Detect which cell encompasses the target text, then output its [x, y] center coordinate. 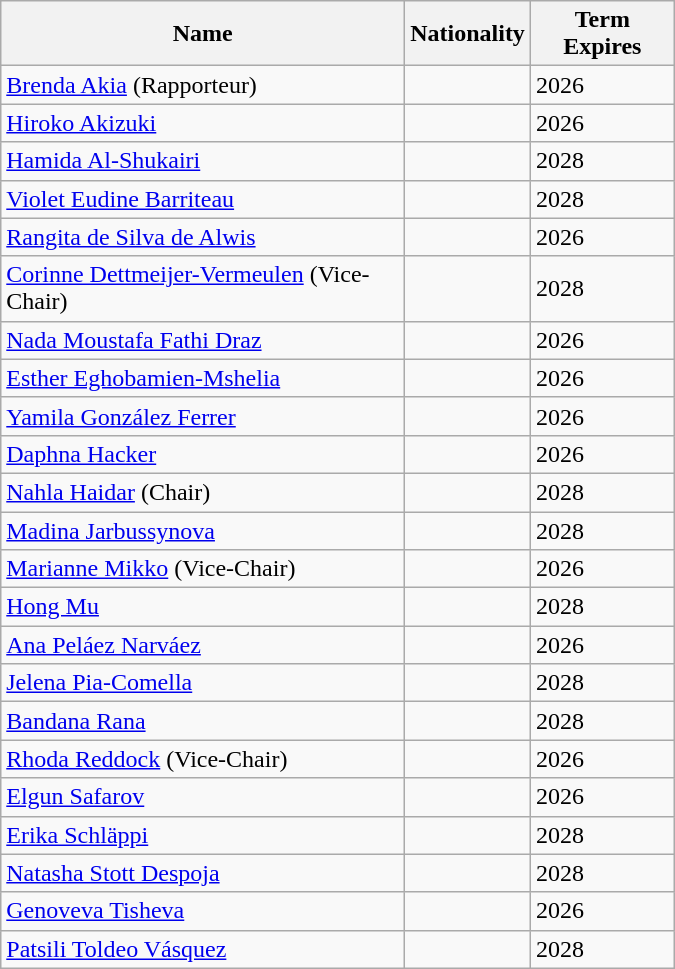
Jelena Pia-Comella [203, 683]
Erika Schläppi [203, 835]
Marianne Mikko (Vice-Chair) [203, 569]
Esther Eghobamien-Mshelia [203, 378]
Natasha Stott Despoja [203, 873]
Nationality [468, 34]
Genoveva Tisheva [203, 911]
Yamila González Ferrer [203, 416]
Name [203, 34]
Term Expires [602, 34]
Ana Peláez Narváez [203, 645]
Madina Jarbussynova [203, 531]
Corinne Dettmeijer-Vermeulen (Vice-Chair) [203, 288]
Brenda Akia (Rapporteur) [203, 85]
Bandana Rana [203, 721]
Rhoda Reddock (Vice-Chair) [203, 759]
Nahla Haidar (Chair) [203, 492]
Hiroko Akizuki [203, 123]
Patsili Toldeo Vásquez [203, 949]
Nada Moustafa Fathi Draz [203, 340]
Daphna Hacker [203, 454]
Hamida Al-Shukairi [203, 161]
Violet Eudine Barriteau [203, 199]
Hong Mu [203, 607]
Elgun Safarov [203, 797]
Rangita de Silva de Alwis [203, 237]
